Extract the (x, y) coordinate from the center of the cell holding the provided text.  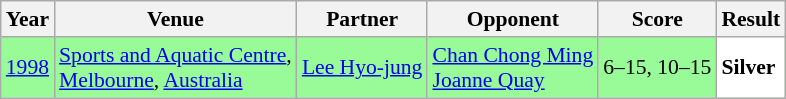
1998 (28, 68)
Venue (176, 19)
Score (657, 19)
Sports and Aquatic Centre,Melbourne, Australia (176, 68)
Lee Hyo-jung (362, 68)
Year (28, 19)
Partner (362, 19)
Opponent (512, 19)
Silver (750, 68)
Result (750, 19)
Chan Chong Ming Joanne Quay (512, 68)
6–15, 10–15 (657, 68)
